Search for the cell housing the specified text and yield its (X, Y) center coordinate. 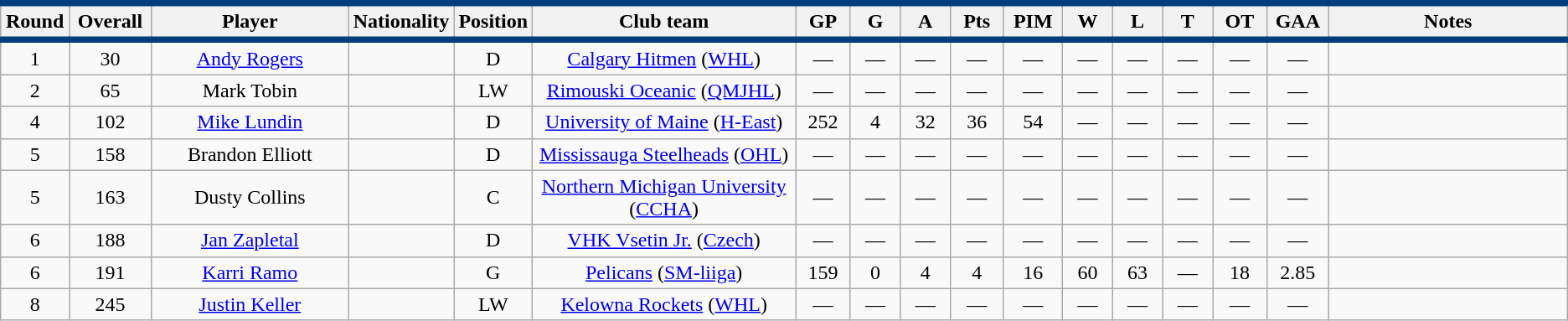
191 (111, 272)
C (493, 198)
Justin Keller (250, 304)
Jan Zapletal (250, 241)
W (1088, 22)
8 (35, 304)
Pelicans (SM-liiga) (664, 272)
GP (823, 22)
Mississauga Steelheads (OHL) (664, 154)
2 (35, 91)
Nationality (401, 22)
A (926, 22)
GAA (1297, 22)
30 (111, 57)
Pts (977, 22)
159 (823, 272)
54 (1034, 122)
Mike Lundin (250, 122)
Round (35, 22)
VHK Vsetin Jr. (Czech) (664, 241)
Northern Michigan University (CCHA) (664, 198)
2.85 (1297, 272)
OT (1240, 22)
Brandon Elliott (250, 154)
63 (1137, 272)
0 (875, 272)
L (1137, 22)
Player (250, 22)
Karri Ramo (250, 272)
Calgary Hitmen (WHL) (664, 57)
18 (1240, 272)
163 (111, 198)
Mark Tobin (250, 91)
Kelowna Rockets (WHL) (664, 304)
188 (111, 241)
245 (111, 304)
65 (111, 91)
Overall (111, 22)
University of Maine (H-East) (664, 122)
T (1188, 22)
32 (926, 122)
Dusty Collins (250, 198)
Club team (664, 22)
PIM (1034, 22)
60 (1088, 272)
Notes (1447, 22)
16 (1034, 272)
102 (111, 122)
Position (493, 22)
252 (823, 122)
1 (35, 57)
158 (111, 154)
Andy Rogers (250, 57)
Rimouski Oceanic (QMJHL) (664, 91)
36 (977, 122)
